Return [X, Y] of the center of cell containing provided text 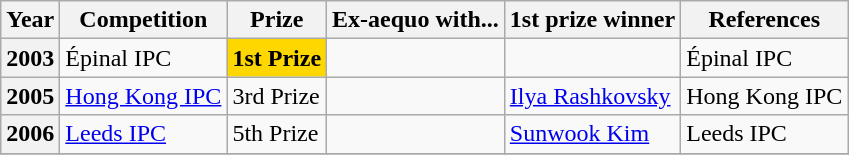
5th Prize [277, 134]
2006 [30, 134]
1st prize winner [592, 20]
Ilya Rashkovsky [592, 96]
Prize [277, 20]
2005 [30, 96]
Ex-aequo with... [416, 20]
References [764, 20]
1st Prize [277, 58]
Sunwook Kim [592, 134]
Competition [144, 20]
Year [30, 20]
2003 [30, 58]
3rd Prize [277, 96]
